Provide the [X, Y] coordinate of the cell's center where the given text is located.  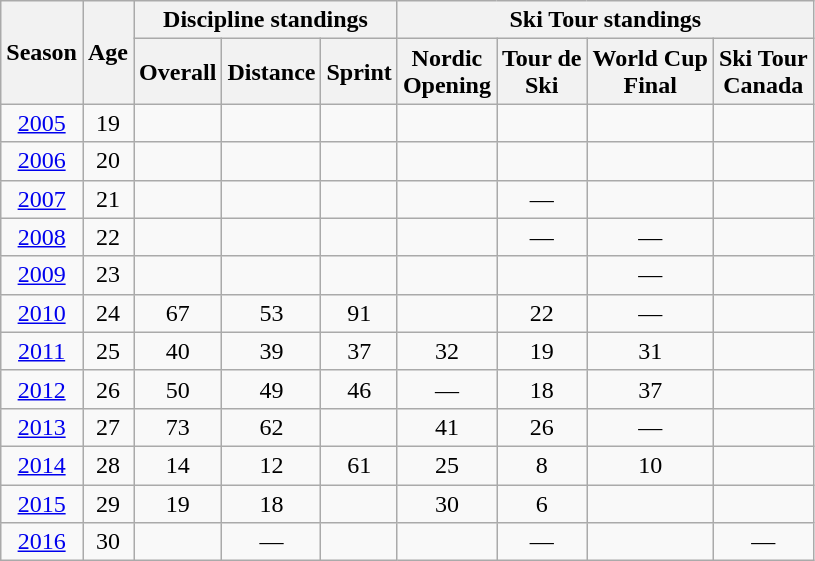
World CupFinal [650, 72]
Age [108, 52]
2009 [42, 275]
8 [541, 465]
50 [178, 389]
Distance [272, 72]
31 [650, 351]
40 [178, 351]
14 [178, 465]
28 [108, 465]
2005 [42, 123]
24 [108, 313]
73 [178, 427]
Tour deSki [541, 72]
2015 [42, 503]
2008 [42, 237]
2014 [42, 465]
21 [108, 199]
61 [359, 465]
27 [108, 427]
41 [446, 427]
Season [42, 52]
46 [359, 389]
2016 [42, 542]
39 [272, 351]
2010 [42, 313]
20 [108, 161]
Discipline standings [266, 20]
2011 [42, 351]
Sprint [359, 72]
Ski TourCanada [763, 72]
10 [650, 465]
6 [541, 503]
2006 [42, 161]
12 [272, 465]
2012 [42, 389]
Ski Tour standings [605, 20]
62 [272, 427]
2007 [42, 199]
32 [446, 351]
2013 [42, 427]
49 [272, 389]
29 [108, 503]
53 [272, 313]
91 [359, 313]
67 [178, 313]
NordicOpening [446, 72]
Overall [178, 72]
23 [108, 275]
